Output the (X, Y) coordinate of the center of the cell containing the given text.  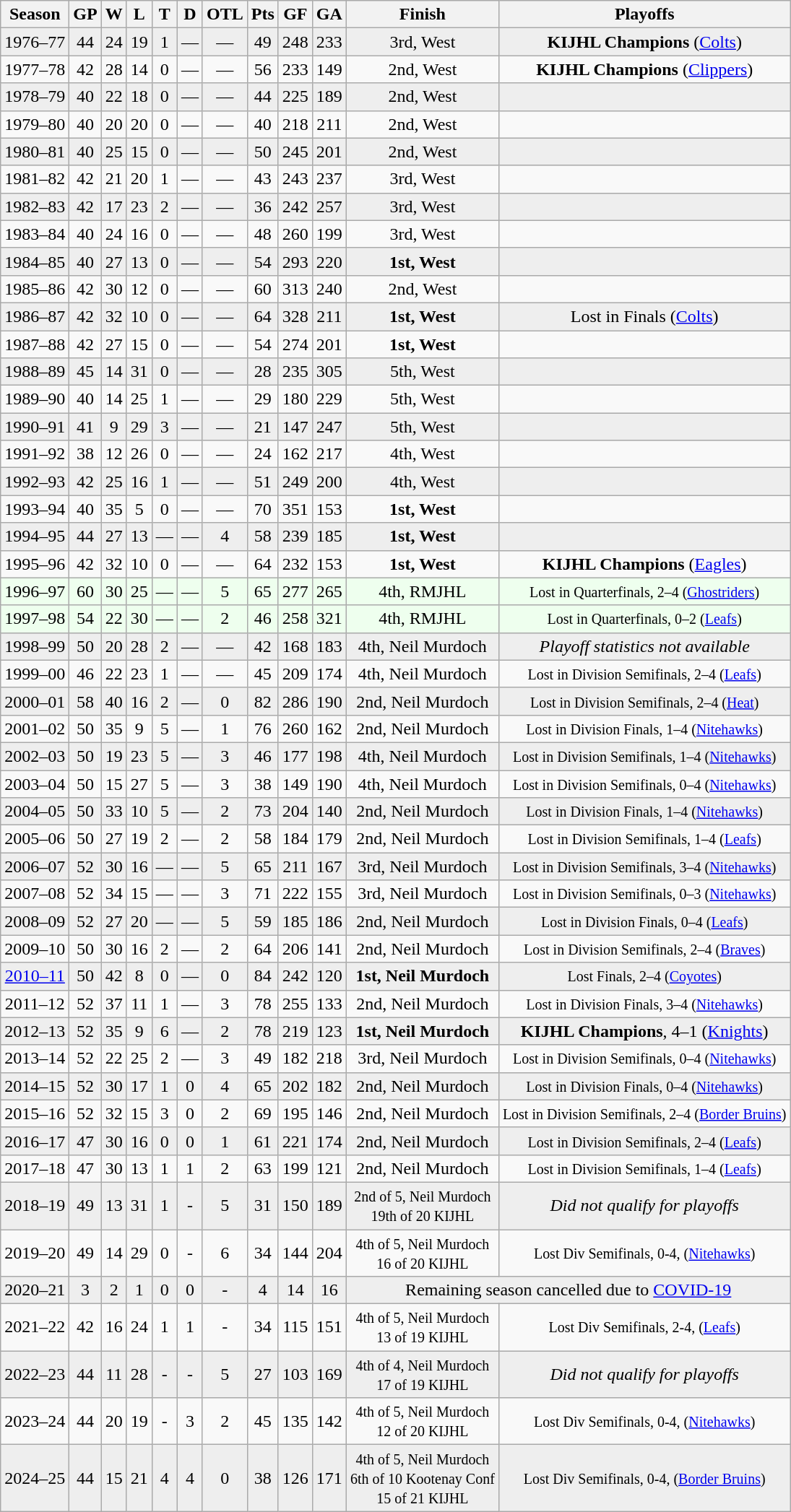
2024–25 (35, 1478)
2015–16 (35, 1113)
2019–20 (35, 1252)
1979–80 (35, 124)
243 (295, 179)
61 (263, 1141)
Season (35, 14)
1999–00 (35, 674)
D (189, 14)
2008–09 (35, 921)
KIJHL Champions (Eagles) (644, 564)
Lost Div Semifinals, 2-4, (Leafs) (644, 1327)
Lost in Division Semifinals, 1–4 (Nitehawks) (644, 756)
167 (329, 866)
1980–81 (35, 152)
63 (263, 1168)
217 (329, 454)
70 (263, 509)
1988–89 (35, 372)
2001–02 (35, 729)
155 (329, 894)
219 (295, 1031)
2012–13 (35, 1031)
2nd of 5, Neil Murdoch19th of 20 KIJHL (422, 1206)
41 (85, 427)
313 (295, 289)
248 (295, 42)
OTL (225, 14)
2004–05 (35, 812)
1998–99 (35, 646)
198 (329, 756)
48 (263, 234)
2021–22 (35, 1327)
2010–11 (35, 976)
2013–14 (35, 1059)
4th of 5, Neil Murdoch16 of 20 KIJHL (422, 1252)
Pts (263, 14)
2020–21 (35, 1290)
Lost Div Semifinals, 0-4, (Border Bruins) (644, 1478)
Lost in Division Finals, 0–4 (Leafs) (644, 921)
KIJHL Champions, 4–1 (Knights) (644, 1031)
Lost in Quarterfinals, 0–2 (Leafs) (644, 619)
Lost in Division Finals, 0–4 (Nitehawks) (644, 1086)
120 (329, 976)
255 (295, 1004)
220 (329, 261)
37 (114, 1004)
2022–23 (35, 1375)
82 (263, 701)
Lost in Division Finals, 3–4 (Nitehawks) (644, 1004)
229 (329, 399)
1996–97 (35, 591)
171 (329, 1478)
KIJHL Champions (Colts) (644, 42)
257 (329, 207)
69 (263, 1113)
179 (329, 839)
Lost in Finals (Colts) (644, 316)
1995–96 (35, 564)
142 (329, 1421)
Lost in Quarterfinals, 2–4 (Ghostriders) (644, 591)
249 (295, 482)
Lost in Division Semifinals, 3–4 (Nitehawks) (644, 866)
245 (295, 152)
2006–07 (35, 866)
126 (295, 1478)
4th of 5, Neil Murdoch13 of 19 KIJHL (422, 1327)
1992–93 (35, 482)
135 (295, 1421)
141 (329, 949)
235 (295, 372)
1993–94 (35, 509)
200 (329, 482)
1997–98 (35, 619)
Lost in Division Semifinals, 0–3 (Nitehawks) (644, 894)
51 (263, 482)
258 (295, 619)
274 (295, 344)
Playoffs (644, 14)
Playoff statistics not available (644, 646)
GA (329, 14)
1978–79 (35, 97)
4th of 5, Neil Murdoch12 of 20 KIJHL (422, 1421)
305 (329, 372)
2002–03 (35, 756)
225 (295, 97)
180 (295, 399)
186 (329, 921)
177 (295, 756)
18 (139, 97)
2005–06 (35, 839)
1984–85 (35, 261)
1982–83 (35, 207)
1986–87 (35, 316)
43 (263, 179)
209 (295, 674)
8 (139, 976)
2007–08 (35, 894)
247 (329, 427)
2003–04 (35, 783)
4th of 4, Neil Murdoch17 of 19 KIJHL (422, 1375)
1981–82 (35, 179)
36 (263, 207)
26 (139, 454)
84 (263, 976)
277 (295, 591)
L (139, 14)
2018–19 (35, 1206)
56 (263, 69)
184 (295, 839)
2017–18 (35, 1168)
115 (295, 1327)
232 (295, 564)
150 (295, 1206)
103 (295, 1375)
Lost in Division Semifinals, 2–4 (Braves) (644, 949)
GP (85, 14)
4th of 5, Neil Murdoch6th of 10 Kootenay Conf15 of 21 KIJHL (422, 1478)
140 (329, 812)
351 (295, 509)
169 (329, 1375)
195 (295, 1113)
2014–15 (35, 1086)
321 (329, 619)
76 (263, 729)
265 (329, 591)
1991–92 (35, 454)
Remaining season cancelled due to COVID-19 (568, 1290)
GF (295, 14)
123 (329, 1031)
2009–10 (35, 949)
1989–90 (35, 399)
240 (329, 289)
286 (295, 701)
2016–17 (35, 1141)
Finish (422, 14)
2023–24 (35, 1421)
2000–01 (35, 701)
146 (329, 1113)
206 (295, 949)
1990–91 (35, 427)
Lost Finals, 2–4 (Coyotes) (644, 976)
73 (263, 812)
71 (263, 894)
168 (295, 646)
293 (295, 261)
33 (114, 812)
1994–95 (35, 536)
221 (295, 1141)
202 (295, 1086)
133 (329, 1004)
1983–84 (35, 234)
151 (329, 1327)
328 (295, 316)
Lost in Division Semifinals, 2–4 (Border Bruins) (644, 1113)
1976–77 (35, 42)
T (165, 14)
1985–86 (35, 289)
147 (295, 427)
59 (263, 921)
144 (295, 1252)
1977–78 (35, 69)
W (114, 14)
KIJHL Champions (Clippers) (644, 69)
121 (329, 1168)
1987–88 (35, 344)
222 (295, 894)
2011–12 (35, 1004)
237 (329, 179)
183 (329, 646)
Lost in Division Semifinals, 2–4 (Heat) (644, 701)
239 (295, 536)
